Capture the cell that displays the provided text and extract its (X, Y) central coordinate. 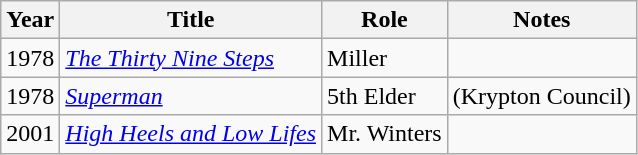
2001 (30, 134)
Title (191, 20)
Notes (542, 20)
The Thirty Nine Steps (191, 58)
5th Elder (385, 96)
(Krypton Council) (542, 96)
Year (30, 20)
Superman (191, 96)
High Heels and Low Lifes (191, 134)
Role (385, 20)
Miller (385, 58)
Mr. Winters (385, 134)
